Locate the cell with the specified text and output its [x, y] center coordinate. 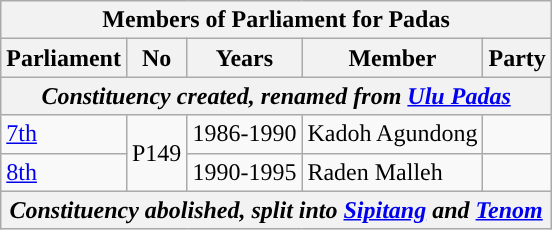
Kadoh Agundong [392, 134]
P149 [156, 153]
Constituency created, renamed from Ulu Padas [276, 96]
1990-1995 [244, 172]
7th [64, 134]
1986-1990 [244, 134]
Members of Parliament for Padas [276, 20]
Parliament [64, 58]
Years [244, 58]
Raden Malleh [392, 172]
No [156, 58]
Constituency abolished, split into Sipitang and Tenom [276, 210]
8th [64, 172]
Member [392, 58]
Party [517, 58]
